Extract the (x, y) coordinate from the center of the cell holding the provided text.  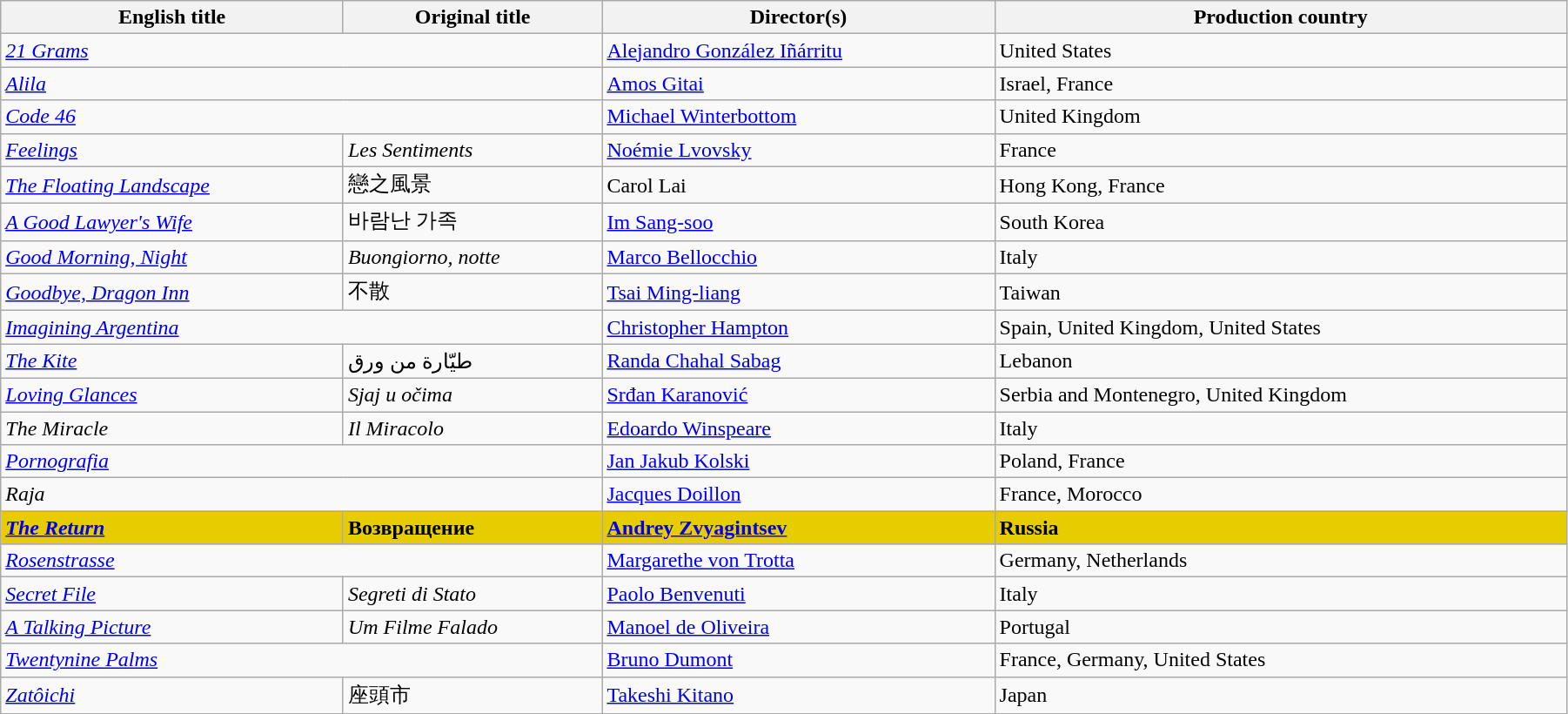
France, Morocco (1281, 495)
Randa Chahal Sabag (799, 361)
Loving Glances (172, 394)
21 Grams (301, 51)
Im Sang-soo (799, 223)
Pornografia (301, 461)
Lebanon (1281, 361)
The Kite (172, 361)
座頭市 (472, 695)
Amos Gitai (799, 84)
Zatôichi (172, 695)
Good Morning, Night (172, 257)
A Talking Picture (172, 627)
Um Filme Falado (472, 627)
Sjaj u očima (472, 394)
Hong Kong, France (1281, 185)
不散 (472, 293)
Возвращение (472, 528)
Germany, Netherlands (1281, 561)
Russia (1281, 528)
Twentynine Palms (301, 660)
Noémie Lvovsky (799, 150)
Israel, France (1281, 84)
戀之風景 (472, 185)
Director(s) (799, 17)
Raja (301, 495)
United States (1281, 51)
Jacques Doillon (799, 495)
Edoardo Winspeare (799, 428)
Poland, France (1281, 461)
Code 46 (301, 117)
South Korea (1281, 223)
English title (172, 17)
طيّارة من ورق (472, 361)
Andrey Zvyagintsev (799, 528)
Manoel de Oliveira (799, 627)
The Return (172, 528)
Spain, United Kingdom, United States (1281, 327)
The Floating Landscape (172, 185)
Serbia and Montenegro, United Kingdom (1281, 394)
Original title (472, 17)
Buongiorno, notte (472, 257)
Feelings (172, 150)
France (1281, 150)
The Miracle (172, 428)
Rosenstrasse (301, 561)
Takeshi Kitano (799, 695)
Christopher Hampton (799, 327)
Production country (1281, 17)
Carol Lai (799, 185)
Bruno Dumont (799, 660)
Alejandro González Iñárritu (799, 51)
Taiwan (1281, 293)
Marco Bellocchio (799, 257)
Portugal (1281, 627)
Michael Winterbottom (799, 117)
Alila (301, 84)
Imagining Argentina (301, 327)
Srđan Karanović (799, 394)
Jan Jakub Kolski (799, 461)
Il Miracolo (472, 428)
A Good Lawyer's Wife (172, 223)
Tsai Ming-liang (799, 293)
France, Germany, United States (1281, 660)
Les Sentiments (472, 150)
Margarethe von Trotta (799, 561)
Segreti di Stato (472, 594)
Secret File (172, 594)
바람난 가족 (472, 223)
Paolo Benvenuti (799, 594)
Japan (1281, 695)
Goodbye, Dragon Inn (172, 293)
United Kingdom (1281, 117)
